Capture the cell that displays the provided text and extract its [x, y] central coordinate. 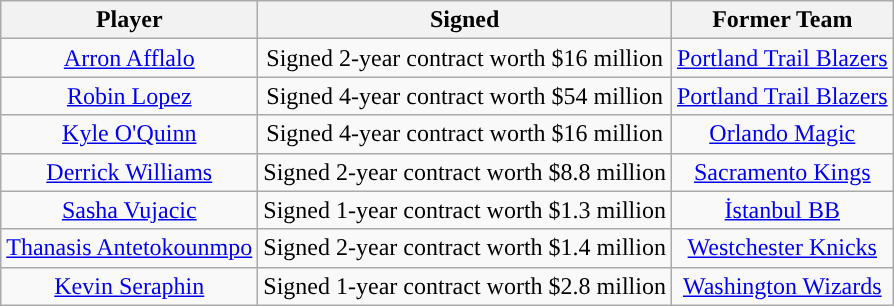
Player [130, 20]
Signed 1-year contract worth $1.3 million [465, 210]
Thanasis Antetokounmpo [130, 248]
Derrick Williams [130, 172]
Signed [465, 20]
Signed 4-year contract worth $54 million [465, 96]
Arron Afflalo [130, 58]
Orlando Magic [782, 134]
Robin Lopez [130, 96]
Sasha Vujacic [130, 210]
Kevin Seraphin [130, 286]
Washington Wizards [782, 286]
Signed 2-year contract worth $1.4 million [465, 248]
Signed 2-year contract worth $16 million [465, 58]
Westchester Knicks [782, 248]
Signed 2-year contract worth $8.8 million [465, 172]
Kyle O'Quinn [130, 134]
Former Team [782, 20]
Signed 1-year contract worth $2.8 million [465, 286]
Sacramento Kings [782, 172]
Signed 4-year contract worth $16 million [465, 134]
İstanbul BB [782, 210]
